For the text-containing cell, return its midpoint in [X, Y] coordinate format. 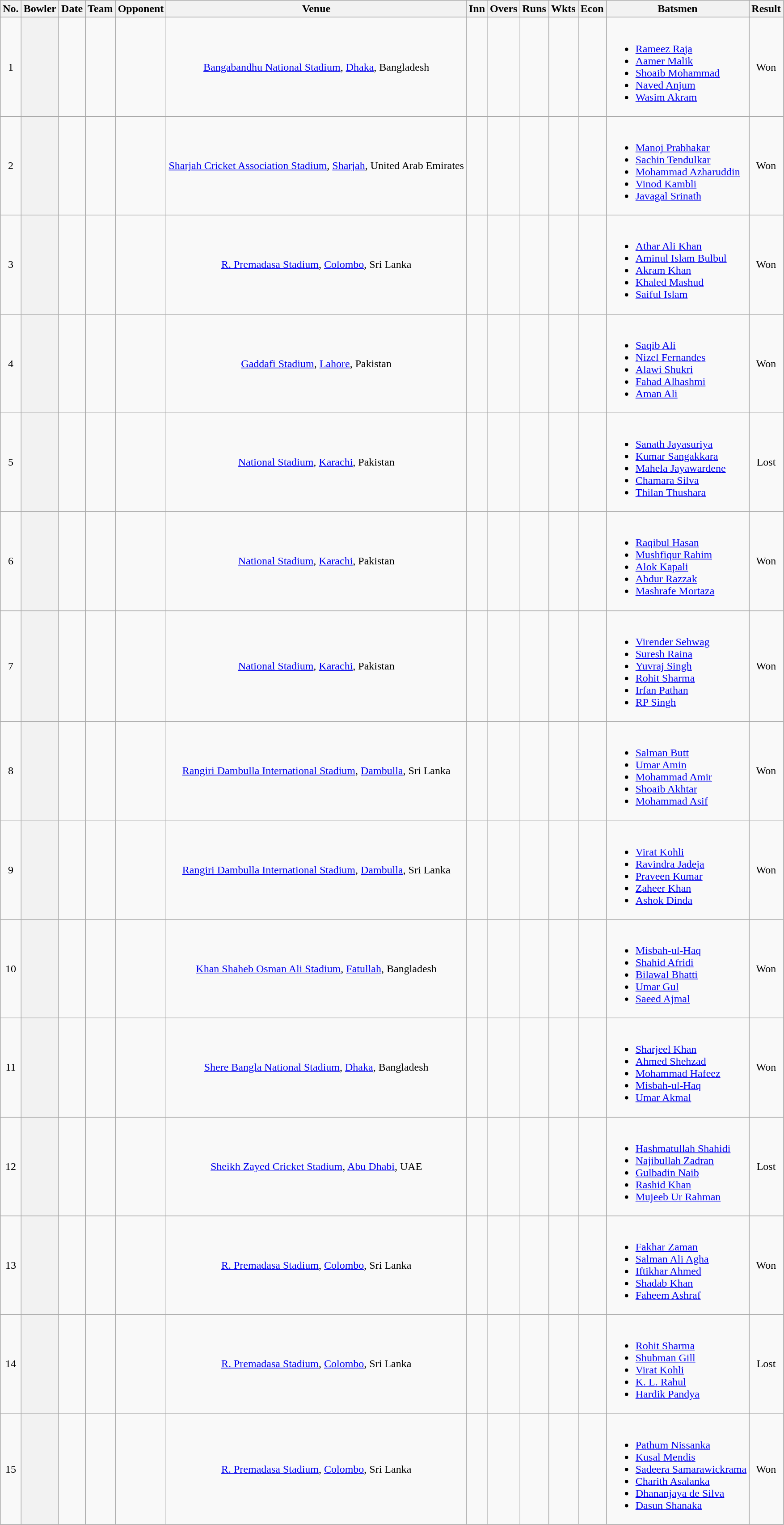
12 [11, 1166]
Date [72, 9]
Athar Ali KhanAminul Islam BulbulAkram KhanKhaled MashudSaiful Islam [678, 265]
9 [11, 869]
Runs [534, 9]
Opponent [141, 9]
Sharjah Cricket Association Stadium, Sharjah, United Arab Emirates [316, 165]
Hashmatullah ShahidiNajibullah ZadranGulbadin NaibRashid KhanMujeeb Ur Rahman [678, 1166]
11 [11, 1067]
Venue [316, 9]
Team [101, 9]
4 [11, 363]
10 [11, 969]
1 [11, 67]
Bowler [40, 9]
Misbah-ul-HaqShahid AfridiBilawal BhattiUmar GulSaeed Ajmal [678, 969]
Batsmen [678, 9]
Inn [476, 9]
14 [11, 1364]
Shere Bangla National Stadium, Dhaka, Bangladesh [316, 1067]
Pathum NissankaKusal MendisSadeera SamarawickramaCharith AsalankaDhananjaya de SilvaDasun Shanaka [678, 1469]
15 [11, 1469]
Virender SehwagSuresh RainaYuvraj SinghRohit SharmaIrfan PathanRP Singh [678, 666]
5 [11, 462]
Overs [504, 9]
Econ [592, 9]
Rohit SharmaShubman GillVirat KohliK. L. RahulHardik Pandya [678, 1364]
8 [11, 771]
Salman ButtUmar AminMohammad AmirShoaib AkhtarMohammad Asif [678, 771]
2 [11, 165]
7 [11, 666]
Raqibul HasanMushfiqur RahimAlok KapaliAbdur RazzakMashrafe Mortaza [678, 561]
Saqib AliNizel FernandesAlawi ShukriFahad AlhashmiAman Ali [678, 363]
No. [11, 9]
Sharjeel KhanAhmed ShehzadMohammad HafeezMisbah-ul-HaqUmar Akmal [678, 1067]
Sheikh Zayed Cricket Stadium, Abu Dhabi, UAE [316, 1166]
3 [11, 265]
Virat KohliRavindra JadejaPraveen KumarZaheer KhanAshok Dinda [678, 869]
Manoj PrabhakarSachin TendulkarMohammad AzharuddinVinod KambliJavagal Srinath [678, 165]
Sanath JayasuriyaKumar SangakkaraMahela JayawardeneChamara SilvaThilan Thushara [678, 462]
Bangabandhu National Stadium, Dhaka, Bangladesh [316, 67]
Wkts [563, 9]
Fakhar ZamanSalman Ali AghaIftikhar AhmedShadab KhanFaheem Ashraf [678, 1266]
Result [766, 9]
6 [11, 561]
Rameez RajaAamer MalikShoaib MohammadNaved AnjumWasim Akram [678, 67]
Gaddafi Stadium, Lahore, Pakistan [316, 363]
13 [11, 1266]
Khan Shaheb Osman Ali Stadium, Fatullah, Bangladesh [316, 969]
